Determine the (X, Y) coordinate at the center of the cell enclosing the given text.  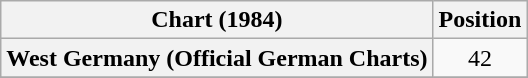
42 (480, 58)
Position (480, 20)
Chart (1984) (217, 20)
West Germany (Official German Charts) (217, 58)
